Locate the cell with the specified text and output its (x, y) center coordinate. 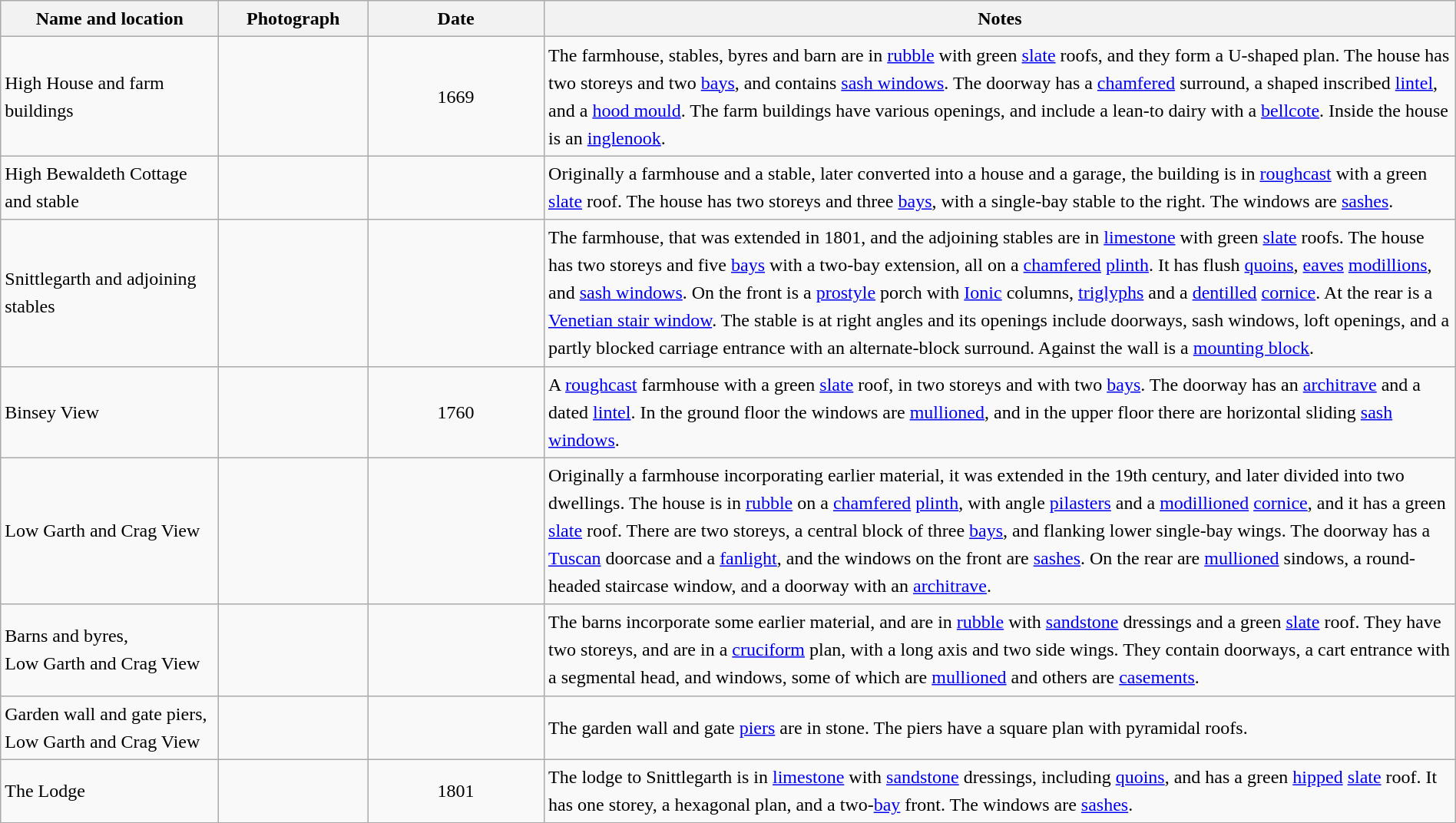
Photograph (293, 18)
Snittlegarth and adjoining stables (110, 293)
Binsey View (110, 411)
The Lodge (110, 791)
Name and location (110, 18)
Date (456, 18)
Barns and byres,Low Garth and Crag View (110, 649)
Garden wall and gate piers,Low Garth and Crag View (110, 728)
Notes (1000, 18)
1669 (456, 97)
The garden wall and gate piers are in stone. The piers have a square plan with pyramidal roofs. (1000, 728)
Low Garth and Crag View (110, 531)
High House and farm buildings (110, 97)
1801 (456, 791)
1760 (456, 411)
High Bewaldeth Cottage and stable (110, 187)
